From the cell containing the given text, extract its center point as [x, y] coordinate. 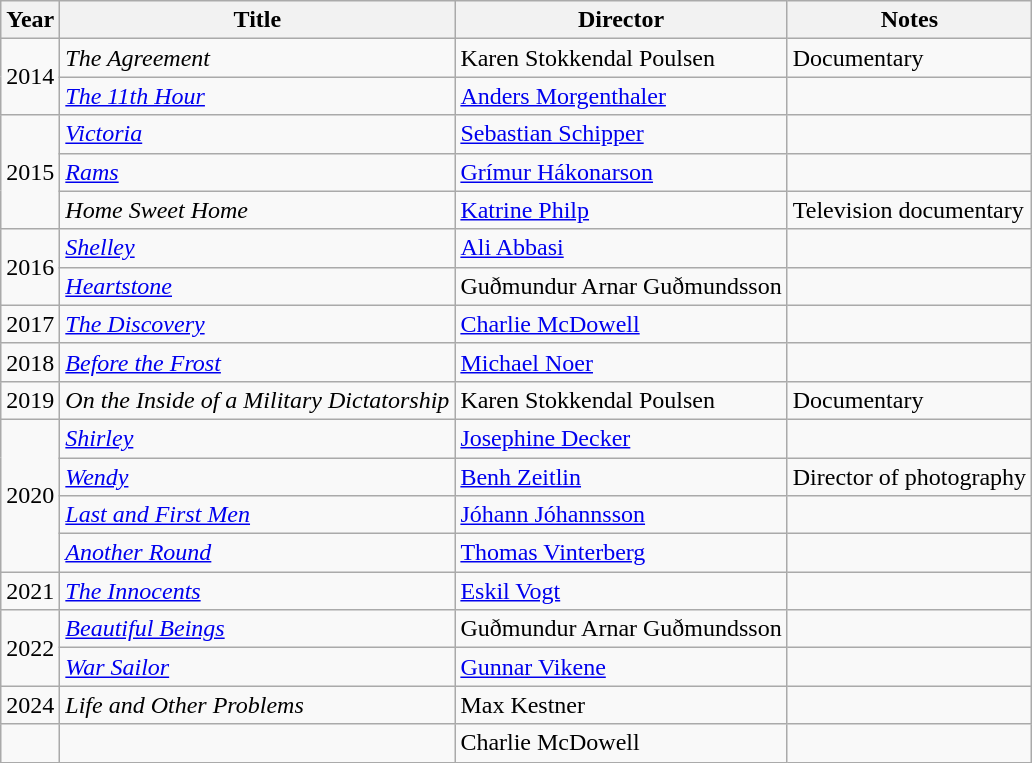
2022 [30, 648]
2020 [30, 495]
Life and Other Problems [258, 705]
2016 [30, 267]
The Agreement [258, 58]
2018 [30, 362]
On the Inside of a Military Dictatorship [258, 400]
Last and First Men [258, 515]
The Discovery [258, 324]
Notes [909, 20]
2024 [30, 705]
2019 [30, 400]
Thomas Vinterberg [621, 553]
Anders Morgenthaler [621, 96]
Grímur Hákonarson [621, 172]
Gunnar Vikene [621, 667]
2017 [30, 324]
Another Round [258, 553]
Director [621, 20]
2014 [30, 77]
The Innocents [258, 591]
Josephine Decker [621, 438]
War Sailor [258, 667]
Year [30, 20]
Benh Zeitlin [621, 477]
Max Kestner [621, 705]
Television documentary [909, 210]
Victoria [258, 134]
Heartstone [258, 286]
Wendy [258, 477]
The 11th Hour [258, 96]
Before the Frost [258, 362]
2015 [30, 172]
Sebastian Schipper [621, 134]
Katrine Philp [621, 210]
Home Sweet Home [258, 210]
2021 [30, 591]
Shirley [258, 438]
Jóhann Jóhannsson [621, 515]
Eskil Vogt [621, 591]
Michael Noer [621, 362]
Director of photography [909, 477]
Ali Abbasi [621, 248]
Title [258, 20]
Beautiful Beings [258, 629]
Shelley [258, 248]
Rams [258, 172]
